Extract the [X, Y] coordinate from the center of the cell holding the provided text.  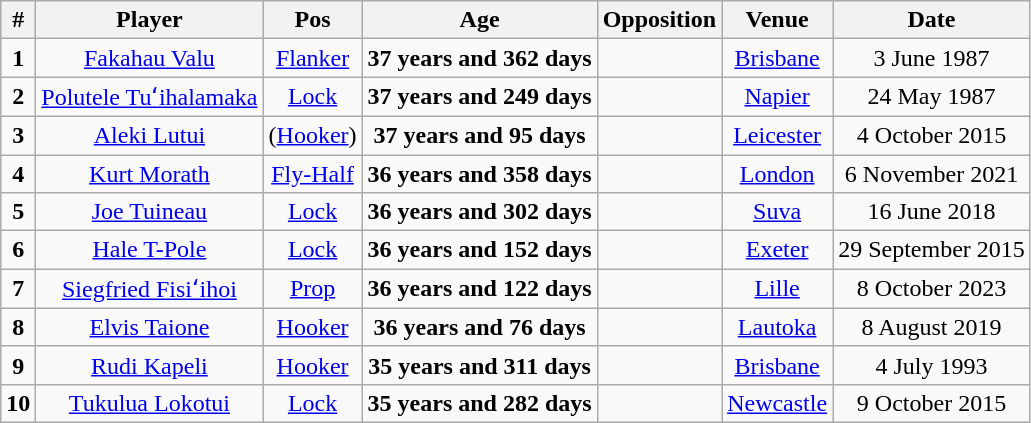
Venue [778, 20]
Aleki Lutui [150, 135]
Siegfried Fisiʻihoi [150, 289]
4 October 2015 [932, 135]
7 [18, 289]
6 [18, 250]
36 years and 358 days [480, 173]
Opposition [659, 20]
9 October 2015 [932, 403]
Lautoka [778, 327]
Pos [312, 20]
4 July 1993 [932, 365]
16 June 2018 [932, 212]
2 [18, 97]
3 [18, 135]
37 years and 249 days [480, 97]
Leicester [778, 135]
Rudi Kapeli [150, 365]
Hale T-Pole [150, 250]
4 [18, 173]
Tukulua Lokotui [150, 403]
37 years and 362 days [480, 58]
35 years and 311 days [480, 365]
Date [932, 20]
Prop [312, 289]
Flanker [312, 58]
London [778, 173]
Exeter [778, 250]
36 years and 152 days [480, 250]
6 November 2021 [932, 173]
Fakahau Valu [150, 58]
36 years and 76 days [480, 327]
Age [480, 20]
1 [18, 58]
Fly-Half [312, 173]
29 September 2015 [932, 250]
Suva [778, 212]
Newcastle [778, 403]
35 years and 282 days [480, 403]
36 years and 302 days [480, 212]
Lille [778, 289]
Napier [778, 97]
8 October 2023 [932, 289]
37 years and 95 days [480, 135]
36 years and 122 days [480, 289]
3 June 1987 [932, 58]
# [18, 20]
Elvis Taione [150, 327]
Player [150, 20]
Joe Tuineau [150, 212]
Polutele Tuʻihalamaka [150, 97]
8 [18, 327]
Kurt Morath [150, 173]
9 [18, 365]
5 [18, 212]
(Hooker) [312, 135]
10 [18, 403]
8 August 2019 [932, 327]
24 May 1987 [932, 97]
